For the text-containing cell, return its midpoint in [X, Y] coordinate format. 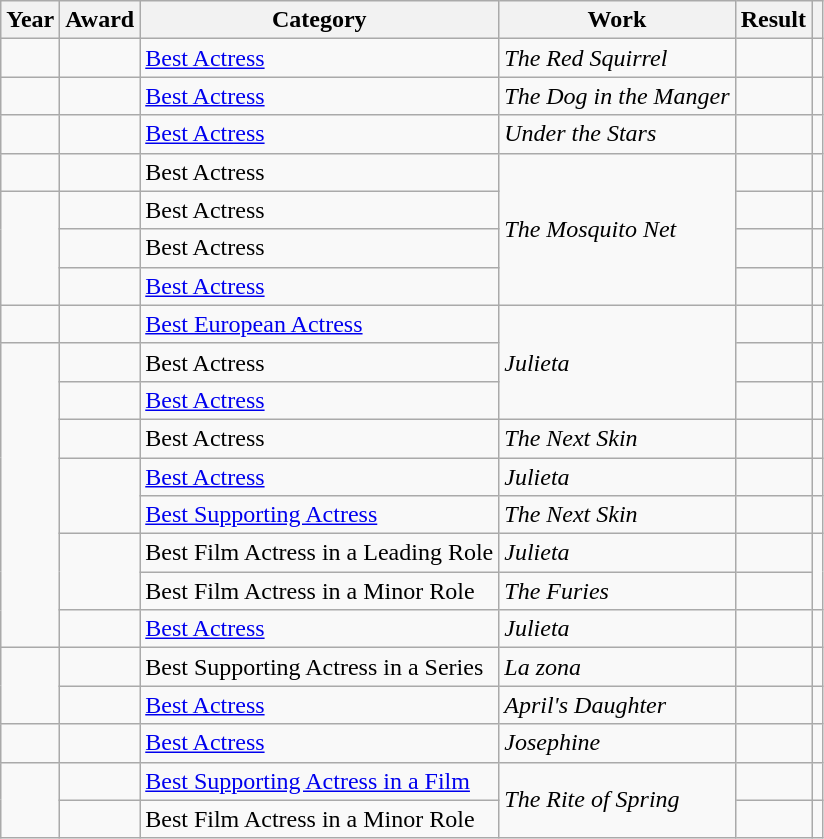
Josephine [617, 743]
Best European Actress [320, 324]
Year [30, 20]
Best Supporting Actress in a Film [320, 781]
La zona [617, 667]
The Red Squirrel [617, 58]
Category [320, 20]
Work [617, 20]
Under the Stars [617, 134]
Best Supporting Actress [320, 515]
The Mosquito Net [617, 229]
April's Daughter [617, 705]
The Dog in the Manger [617, 96]
Best Supporting Actress in a Series [320, 667]
Award [100, 20]
Best Film Actress in a Leading Role [320, 553]
The Furies [617, 591]
The Rite of Spring [617, 800]
Result [773, 20]
